From the cell containing the given text, extract its center point as [x, y] coordinate. 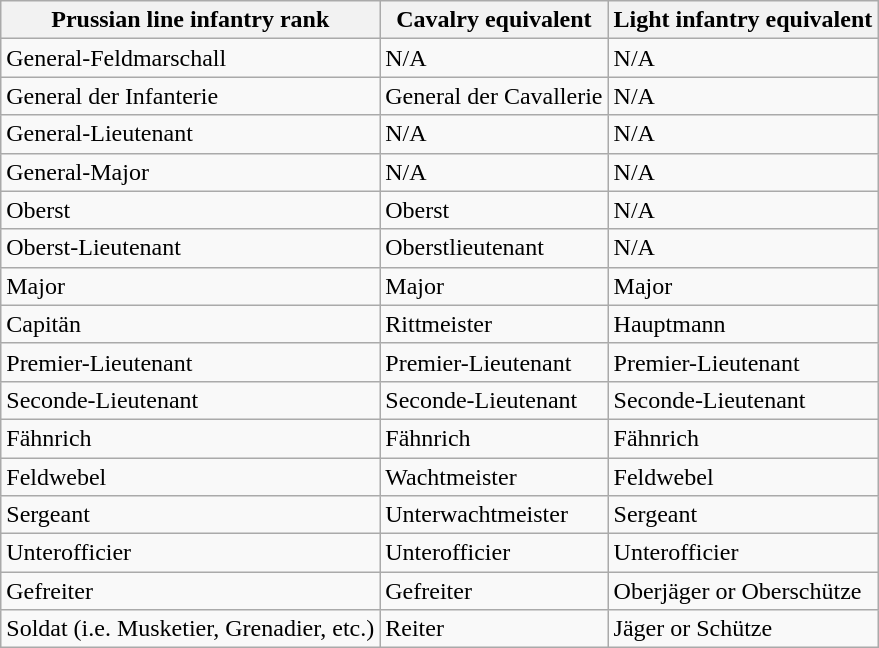
General der Cavallerie [494, 96]
Hauptmann [743, 324]
Soldat (i.e. Musketier, Grenadier, etc.) [190, 629]
General der Infanterie [190, 96]
Prussian line infantry rank [190, 20]
Unterwachtmeister [494, 515]
General-Major [190, 172]
Reiter [494, 629]
Wachtmeister [494, 477]
General-Lieutenant [190, 134]
Jäger or Schütze [743, 629]
Capitän [190, 324]
Oberstlieutenant [494, 248]
Light infantry equivalent [743, 20]
Rittmeister [494, 324]
Oberjäger or Oberschütze [743, 591]
General-Feldmarschall [190, 58]
Cavalry equivalent [494, 20]
Oberst-Lieutenant [190, 248]
